For the text-containing cell, return its midpoint in [x, y] coordinate format. 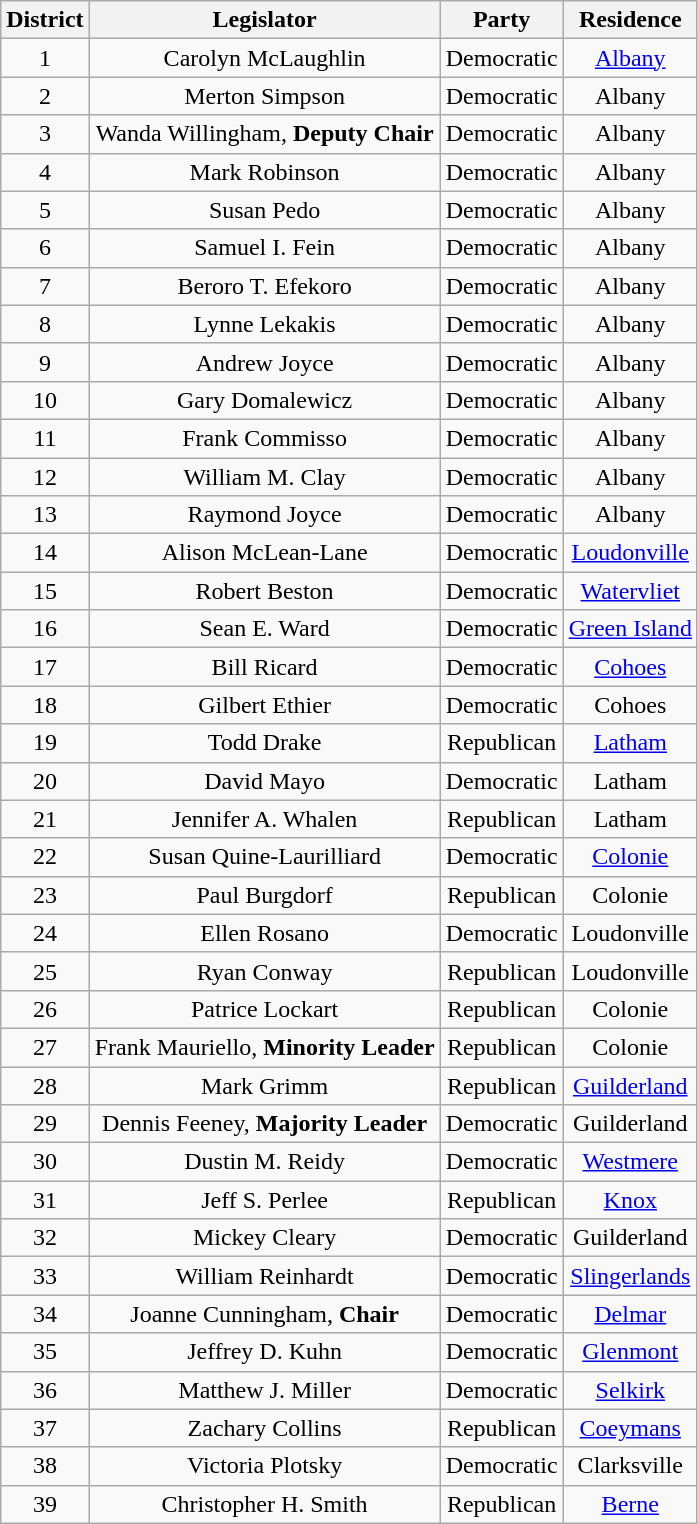
Party [502, 20]
32 [45, 1238]
Residence [630, 20]
Delmar [630, 1314]
Green Island [630, 629]
Alison McLean-Lane [264, 553]
19 [45, 743]
20 [45, 781]
Jennifer A. Whalen [264, 819]
Carolyn McLaughlin [264, 58]
Andrew Joyce [264, 362]
Dustin M. Reidy [264, 1162]
Christopher H. Smith [264, 1504]
12 [45, 477]
30 [45, 1162]
34 [45, 1314]
Westmere [630, 1162]
Wanda Willingham, Deputy Chair [264, 134]
6 [45, 248]
Mark Grimm [264, 1085]
Zachary Collins [264, 1428]
Knox [630, 1200]
2 [45, 96]
18 [45, 705]
11 [45, 438]
Slingerlands [630, 1276]
Dennis Feeney, Majority Leader [264, 1124]
Bill Ricard [264, 667]
Mark Robinson [264, 172]
14 [45, 553]
16 [45, 629]
Patrice Lockart [264, 1009]
Gary Domalewicz [264, 400]
39 [45, 1504]
Merton Simpson [264, 96]
Raymond Joyce [264, 515]
Beroro T. Efekoro [264, 286]
Mickey Cleary [264, 1238]
23 [45, 895]
37 [45, 1428]
Glenmont [630, 1352]
35 [45, 1352]
Berne [630, 1504]
5 [45, 210]
Robert Beston [264, 591]
Susan Quine-Laurilliard [264, 857]
9 [45, 362]
Joanne Cunningham, Chair [264, 1314]
33 [45, 1276]
38 [45, 1466]
31 [45, 1200]
17 [45, 667]
Victoria Plotsky [264, 1466]
8 [45, 324]
15 [45, 591]
Selkirk [630, 1390]
25 [45, 971]
Jeffrey D. Kuhn [264, 1352]
26 [45, 1009]
Samuel I. Fein [264, 248]
1 [45, 58]
William M. Clay [264, 477]
Sean E. Ward [264, 629]
4 [45, 172]
Lynne Lekakis [264, 324]
3 [45, 134]
Matthew J. Miller [264, 1390]
District [45, 20]
William Reinhardt [264, 1276]
Legislator [264, 20]
36 [45, 1390]
Frank Mauriello, Minority Leader [264, 1047]
Clarksville [630, 1466]
7 [45, 286]
27 [45, 1047]
Todd Drake [264, 743]
Ellen Rosano [264, 933]
10 [45, 400]
13 [45, 515]
Watervliet [630, 591]
24 [45, 933]
Ryan Conway [264, 971]
David Mayo [264, 781]
Gilbert Ethier [264, 705]
22 [45, 857]
29 [45, 1124]
28 [45, 1085]
21 [45, 819]
Susan Pedo [264, 210]
Jeff S. Perlee [264, 1200]
Paul Burgdorf [264, 895]
Frank Commisso [264, 438]
Coeymans [630, 1428]
